Determine the [X, Y] coordinate at the center of the cell enclosing the given text.  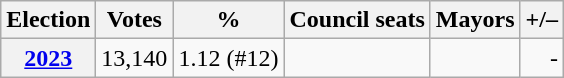
+/– [542, 20]
2023 [48, 58]
Mayors [475, 20]
% [228, 20]
Council seats [357, 20]
- [542, 58]
Election [48, 20]
1.12 (#12) [228, 58]
Votes [134, 20]
13,140 [134, 58]
